Return the (x, y) coordinate for the center point of the cell that contains the specified text.  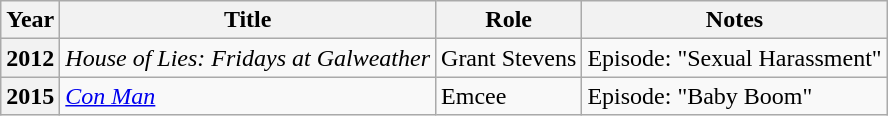
Episode: "Baby Boom" (734, 96)
Grant Stevens (509, 58)
Notes (734, 20)
2012 (30, 58)
Episode: "Sexual Harassment" (734, 58)
Emcee (509, 96)
2015 (30, 96)
Role (509, 20)
Title (248, 20)
Year (30, 20)
Con Man (248, 96)
House of Lies: Fridays at Galweather (248, 58)
